Scan for the cell matching the given text and deliver its (x, y) coordinate at center. 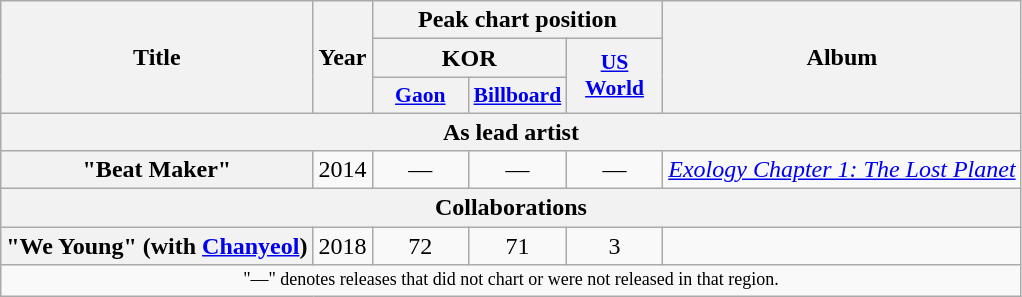
Billboard (518, 95)
71 (518, 246)
72 (420, 246)
Exology Chapter 1: The Lost Planet (842, 170)
As lead artist (511, 131)
KOR (469, 58)
Gaon (420, 95)
"We Young" (with Chanyeol) (157, 246)
Collaborations (511, 208)
Peak chart position (518, 20)
2014 (342, 170)
USWorld (614, 76)
Album (842, 57)
Title (157, 57)
Year (342, 57)
3 (614, 246)
2018 (342, 246)
"Beat Maker" (157, 170)
"—" denotes releases that did not chart or were not released in that region. (511, 280)
